For the text-containing cell, return its midpoint in [X, Y] coordinate format. 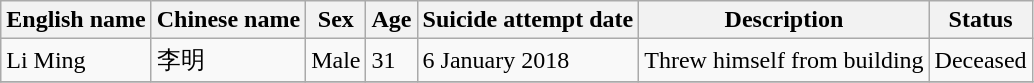
31 [392, 60]
Chinese name [228, 20]
Description [784, 20]
Suicide attempt date [528, 20]
李明 [228, 60]
Threw himself from building [784, 60]
Li Ming [76, 60]
Age [392, 20]
Deceased [980, 60]
6 January 2018 [528, 60]
Sex [336, 20]
English name [76, 20]
Status [980, 20]
Male [336, 60]
